Scan for the cell matching the given text and deliver its [x, y] coordinate at center. 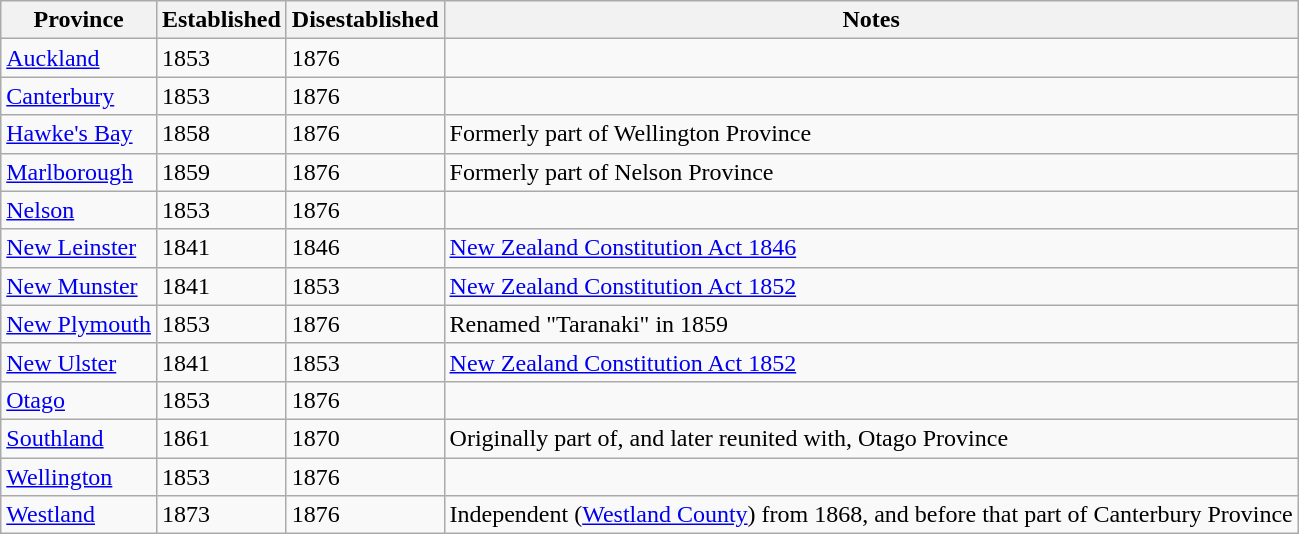
1858 [221, 134]
Otago [79, 400]
New Plymouth [79, 324]
Hawke's Bay [79, 134]
Renamed "Taranaki" in 1859 [871, 324]
Disestablished [365, 20]
Formerly part of Wellington Province [871, 134]
Notes [871, 20]
Independent (Westland County) from 1868, and before that part of Canterbury Province [871, 515]
Canterbury [79, 96]
1861 [221, 438]
New Leinster [79, 248]
1870 [365, 438]
1873 [221, 515]
Formerly part of Nelson Province [871, 172]
Westland [79, 515]
1846 [365, 248]
1859 [221, 172]
Province [79, 20]
Auckland [79, 58]
Nelson [79, 210]
Established [221, 20]
New Munster [79, 286]
Southland [79, 438]
Marlborough [79, 172]
New Zealand Constitution Act 1846 [871, 248]
New Ulster [79, 362]
Originally part of, and later reunited with, Otago Province [871, 438]
Wellington [79, 477]
